Find where the given text appears and provide that cell's center as [x, y] coordinate. 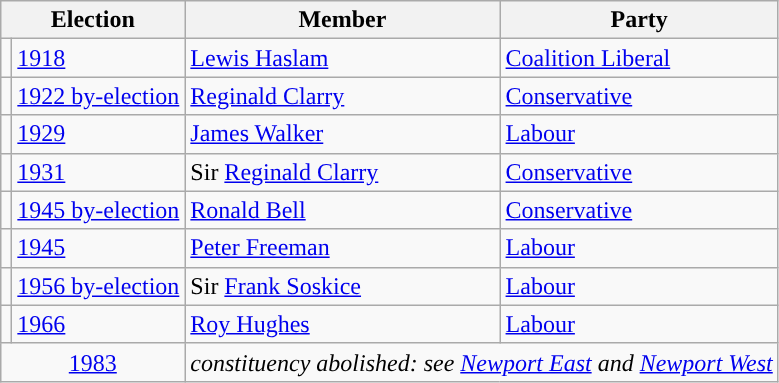
Roy Hughes [342, 324]
1945 by-election [98, 210]
Coalition Liberal [639, 58]
1922 by-election [98, 96]
Sir Frank Soskice [342, 286]
Election [93, 20]
constituency abolished: see Newport East and Newport West [482, 362]
1983 [93, 362]
Party [639, 20]
1956 by-election [98, 286]
Lewis Haslam [342, 58]
Peter Freeman [342, 248]
Sir Reginald Clarry [342, 172]
James Walker [342, 134]
1929 [98, 134]
Ronald Bell [342, 210]
1918 [98, 58]
Reginald Clarry [342, 96]
1966 [98, 324]
1945 [98, 248]
Member [342, 20]
1931 [98, 172]
